Search for the cell housing the specified text and yield its (X, Y) center coordinate. 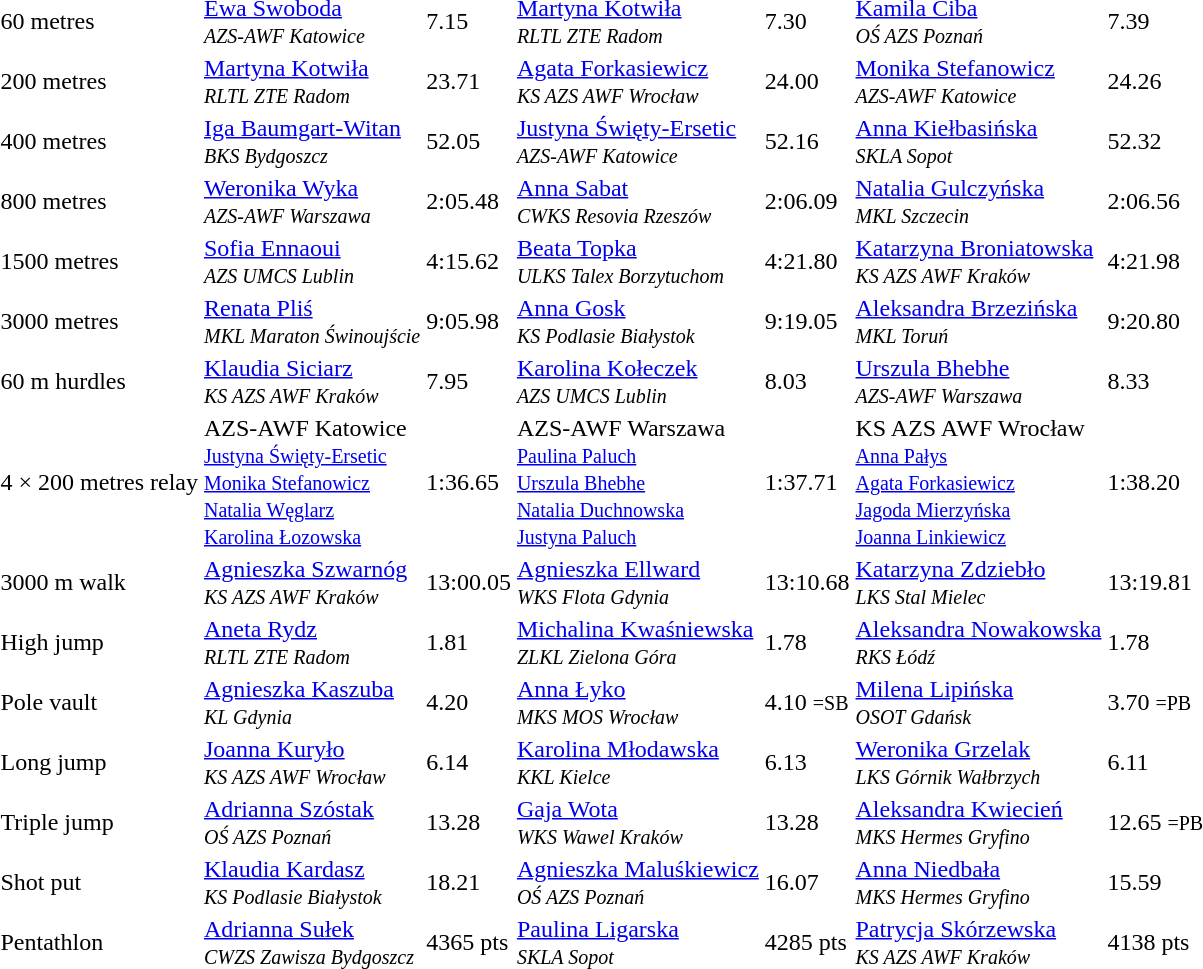
2:06.09 (807, 202)
Monika StefanowiczAZS-AWF Katowice (978, 82)
Aleksandra NowakowskaRKS Łódź (978, 642)
Klaudia KardaszKS Podlasie Białystok (312, 882)
Anna ŁykoMKS MOS Wrocław (638, 702)
Karolina MłodawskaKKL Kielce (638, 762)
Katarzyna BroniatowskaKS AZS AWF Kraków (978, 262)
Agnieszka EllwardWKS Flota Gdynia (638, 582)
Milena LipińskaOSOT Gdańsk (978, 702)
Urszula BhebheAZS-AWF Warszawa (978, 382)
Agata ForkasiewiczKS AZS AWF Wrocław (638, 82)
4:15.62 (469, 262)
AZS-AWF KatowiceJustyna Święty-ErseticMonika StefanowiczNatalia WęglarzKarolina Łozowska (312, 482)
Agnieszka MaluśkiewiczOŚ AZS Poznań (638, 882)
Michalina KwaśniewskaZLKL Zielona Góra (638, 642)
Joanna KuryłoKS AZS AWF Wrocław (312, 762)
Anna KiełbasińskaSKLA Sopot (978, 142)
Agnieszka KaszubaKL Gdynia (312, 702)
Aneta RydzRLTL ZTE Radom (312, 642)
Justyna Święty-ErseticAZS-AWF Katowice (638, 142)
6.14 (469, 762)
Klaudia SiciarzKS AZS AWF Kraków (312, 382)
2:05.48 (469, 202)
Anna NiedbałaMKS Hermes Gryfino (978, 882)
Renata Pliś MKL Maraton Świnoujście (312, 322)
16.07 (807, 882)
4.10 =SB (807, 702)
1:37.71 (807, 482)
13:00.05 (469, 582)
Adrianna SzóstakOŚ AZS Poznań (312, 822)
24.00 (807, 82)
4:21.80 (807, 262)
AZS-AWF WarszawaPaulina PaluchUrszula BhebheNatalia DuchnowskaJustyna Paluch (638, 482)
7.95 (469, 382)
23.71 (469, 82)
Sofia EnnaouiAZS UMCS Lublin (312, 262)
9:05.98 (469, 322)
Aleksandra BrzezińskaMKL Toruń (978, 322)
Aleksandra KwiecieńMKS Hermes Gryfino (978, 822)
Natalia GulczyńskaMKL Szczecin (978, 202)
52.05 (469, 142)
6.13 (807, 762)
KS AZS AWF WrocławAnna PałysAgata ForkasiewiczJagoda MierzyńskaJoanna Linkiewicz (978, 482)
1.78 (807, 642)
Beata TopkaULKS Talex Borzytuchom (638, 262)
1.81 (469, 642)
4.20 (469, 702)
Anna GoskKS Podlasie Białystok (638, 322)
13:10.68 (807, 582)
Karolina KołeczekAZS UMCS Lublin (638, 382)
Weronika GrzelakLKS Górnik Wałbrzych (978, 762)
9:19.05 (807, 322)
18.21 (469, 882)
Weronika WykaAZS-AWF Warszawa (312, 202)
52.16 (807, 142)
Martyna KotwiłaRLTL ZTE Radom (312, 82)
Anna SabatCWKS Resovia Rzeszów (638, 202)
Gaja WotaWKS Wawel Kraków (638, 822)
Agnieszka SzwarnógKS AZS AWF Kraków (312, 582)
1:36.65 (469, 482)
8.03 (807, 382)
Katarzyna ZdziebłoLKS Stal Mielec (978, 582)
Iga Baumgart-WitanBKS Bydgoszcz (312, 142)
